Search for the cell housing the specified text and yield its (X, Y) center coordinate. 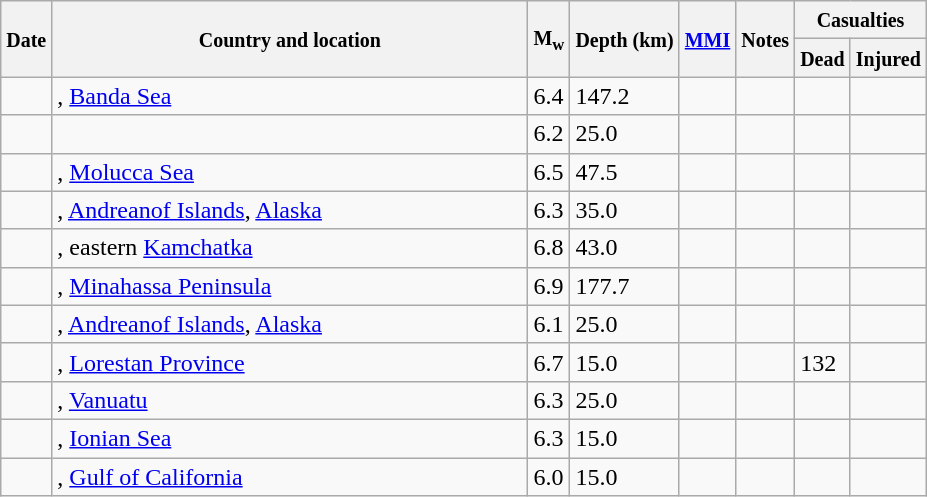
6.2 (549, 134)
6.5 (549, 172)
47.5 (624, 172)
, Lorestan Province (290, 362)
Casualties (861, 20)
6.4 (549, 96)
, eastern Kamchatka (290, 248)
43.0 (624, 248)
35.0 (624, 210)
, Gulf of California (290, 477)
6.1 (549, 324)
Country and location (290, 39)
, Molucca Sea (290, 172)
Depth (km) (624, 39)
, Ionian Sea (290, 438)
Injured (888, 58)
6.0 (549, 477)
147.2 (624, 96)
, Vanuatu (290, 400)
Date (26, 39)
132 (823, 362)
6.8 (549, 248)
6.7 (549, 362)
Dead (823, 58)
Notes (766, 39)
177.7 (624, 286)
, Minahassa Peninsula (290, 286)
6.9 (549, 286)
Mw (549, 39)
MMI (708, 39)
, Banda Sea (290, 96)
